Pinpoint the cell where the given text exists, returning its (x, y) midpoint coordinate. 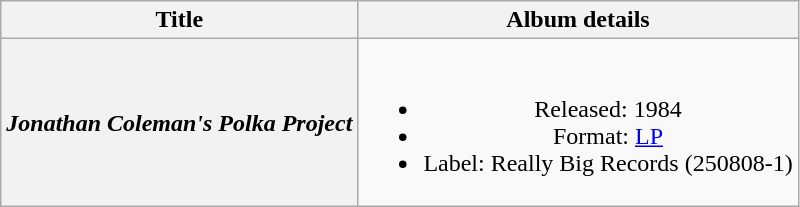
Released: 1984Format: LPLabel: Really Big Records (250808-1) (578, 122)
Album details (578, 20)
Jonathan Coleman's Polka Project (180, 122)
Title (180, 20)
